Find where the given text appears and provide that cell's center as [x, y] coordinate. 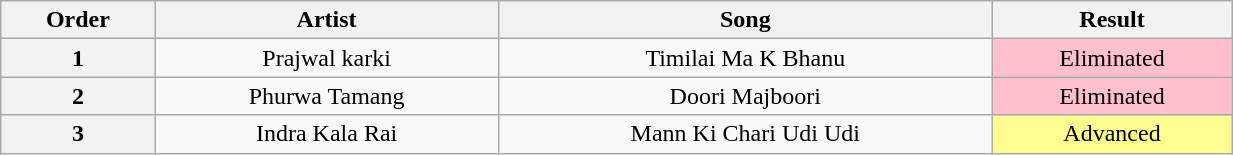
3 [78, 134]
Phurwa Tamang [326, 96]
Order [78, 20]
Advanced [1112, 134]
Indra Kala Rai [326, 134]
Prajwal karki [326, 58]
Song [745, 20]
2 [78, 96]
Result [1112, 20]
Timilai Ma K Bhanu [745, 58]
1 [78, 58]
Mann Ki Chari Udi Udi [745, 134]
Doori Majboori [745, 96]
Artist [326, 20]
